Capture the cell that displays the provided text and extract its [X, Y] central coordinate. 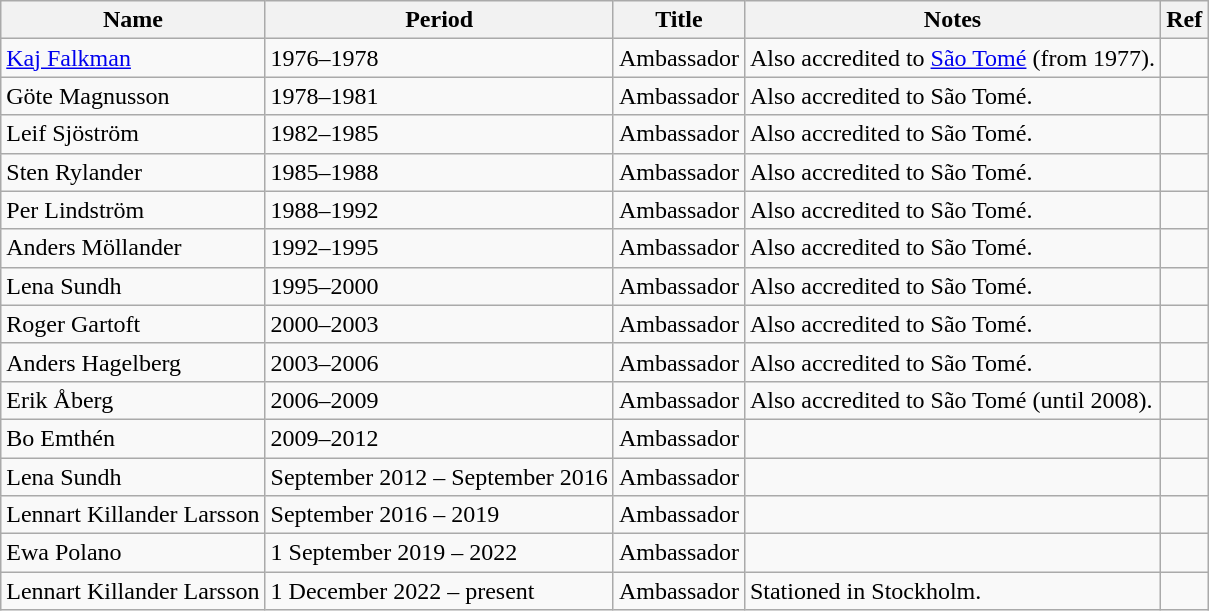
September 2016 – 2019 [439, 515]
Also accredited to São Tomé (from 1977). [952, 58]
Leif Sjöström [133, 134]
Notes [952, 20]
Sten Rylander [133, 172]
Title [678, 20]
Kaj Falkman [133, 58]
Bo Emthén [133, 438]
1985–1988 [439, 172]
1982–1985 [439, 134]
Per Lindström [133, 210]
2006–2009 [439, 400]
Ewa Polano [133, 553]
Anders Möllander [133, 248]
Name [133, 20]
1995–2000 [439, 286]
2000–2003 [439, 324]
1 December 2022 – present [439, 591]
Also accredited to São Tomé (until 2008). [952, 400]
Ref [1184, 20]
2003–2006 [439, 362]
1 September 2019 – 2022 [439, 553]
Stationed in Stockholm. [952, 591]
1976–1978 [439, 58]
Roger Gartoft [133, 324]
Anders Hagelberg [133, 362]
1992–1995 [439, 248]
Period [439, 20]
2009–2012 [439, 438]
Göte Magnusson [133, 96]
Erik Åberg [133, 400]
1978–1981 [439, 96]
1988–1992 [439, 210]
September 2012 – September 2016 [439, 477]
